Pinpoint the cell where the given text exists, returning its [X, Y] midpoint coordinate. 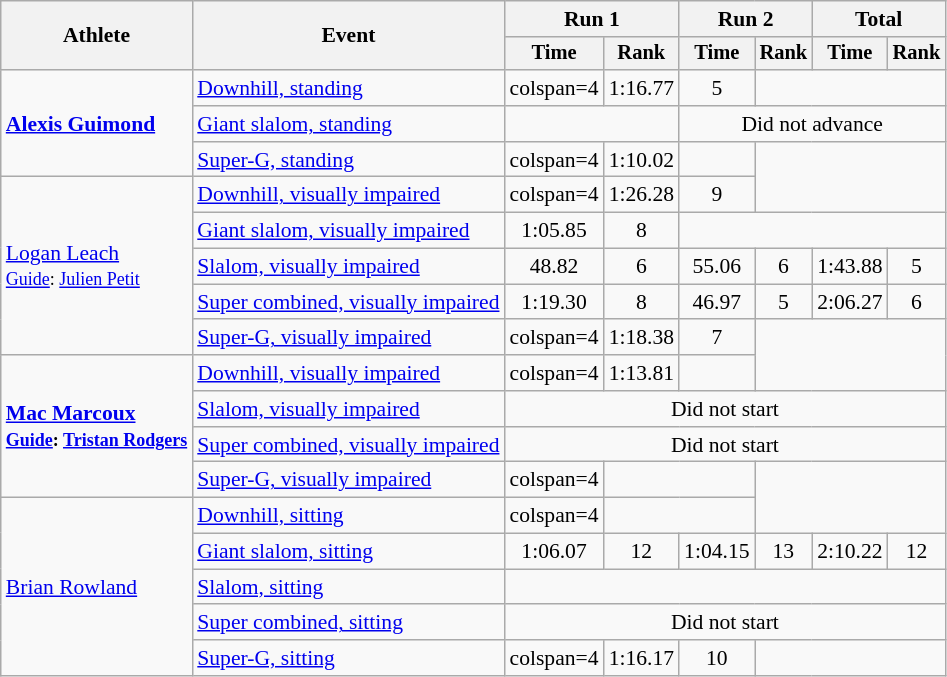
13 [784, 552]
48.82 [554, 267]
7 [716, 338]
Run 1 [592, 19]
9 [716, 195]
Athlete [96, 36]
1:06.07 [554, 552]
1:43.88 [850, 267]
Slalom, sitting [348, 587]
2:06.27 [850, 302]
2:10.22 [850, 552]
Downhill, standing [348, 88]
Brian Rowland [96, 587]
1:10.02 [642, 160]
Giant slalom, visually impaired [348, 231]
1:18.38 [642, 338]
Event [348, 36]
1:05.85 [554, 231]
55.06 [716, 267]
1:16.17 [642, 658]
1:04.15 [716, 552]
Logan LeachGuide: Julien Petit [96, 266]
1:19.30 [554, 302]
1:26.28 [642, 195]
Super-G, sitting [348, 658]
Giant slalom, standing [348, 124]
1:13.81 [642, 373]
Alexis Guimond [96, 124]
Total [878, 19]
46.97 [716, 302]
Super-G, standing [348, 160]
Super combined, sitting [348, 623]
Giant slalom, sitting [348, 552]
10 [716, 658]
Did not advance [812, 124]
Mac MarcouxGuide: Tristan Rodgers [96, 426]
Downhill, sitting [348, 516]
1:16.77 [642, 88]
Run 2 [746, 19]
